Return the (X, Y) coordinate for the center point of the cell that contains the specified text.  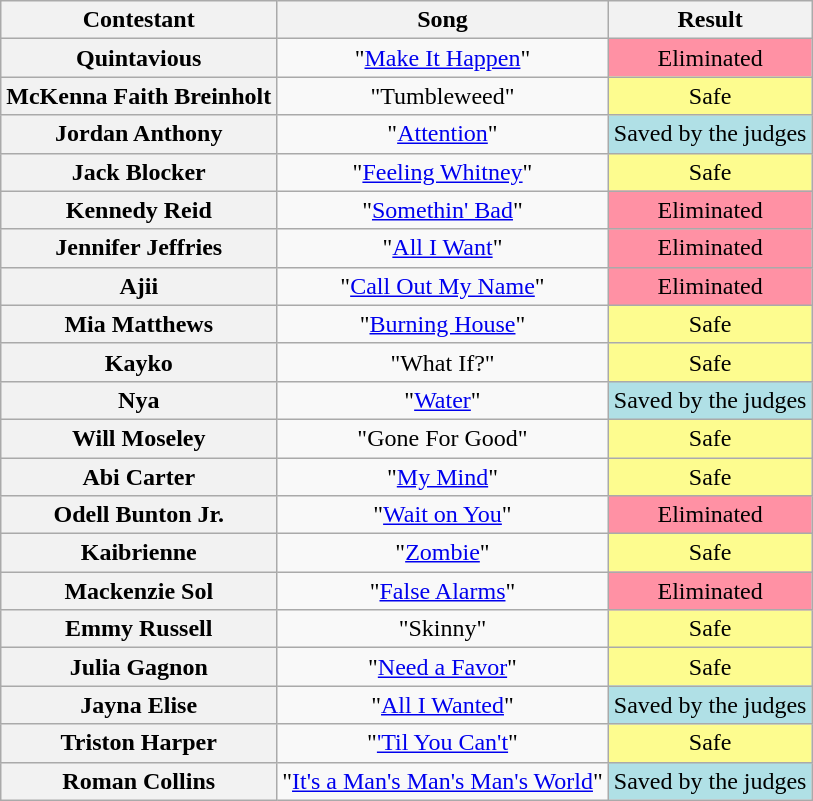
Jennifer Jeffries (139, 248)
"Tumbleweed" (443, 96)
Kennedy Reid (139, 210)
Contestant (139, 20)
Kayko (139, 362)
"My Mind" (443, 477)
"Attention" (443, 134)
Ajii (139, 286)
"Make It Happen" (443, 58)
"Burning House" (443, 324)
"Call Out My Name" (443, 286)
Quintavious (139, 58)
"Somethin' Bad" (443, 210)
"Gone For Good" (443, 438)
"All I Wanted" (443, 705)
"Feeling Whitney" (443, 172)
Song (443, 20)
Nya (139, 400)
"False Alarms" (443, 591)
Result (710, 20)
"Need a Favor" (443, 667)
"'Til You Can't" (443, 743)
"Zombie" (443, 553)
Jordan Anthony (139, 134)
Abi Carter (139, 477)
Will Moseley (139, 438)
Roman Collins (139, 781)
Kaibrienne (139, 553)
"Water" (443, 400)
Julia Gagnon (139, 667)
"All I Want" (443, 248)
Emmy Russell (139, 629)
Jayna Elise (139, 705)
Jack Blocker (139, 172)
Mackenzie Sol (139, 591)
McKenna Faith Breinholt (139, 96)
"Wait on You" (443, 515)
"What If?" (443, 362)
"It's a Man's Man's Man's World" (443, 781)
Mia Matthews (139, 324)
Triston Harper (139, 743)
"Skinny" (443, 629)
Odell Bunton Jr. (139, 515)
